For the text-containing cell, return its midpoint in (X, Y) coordinate format. 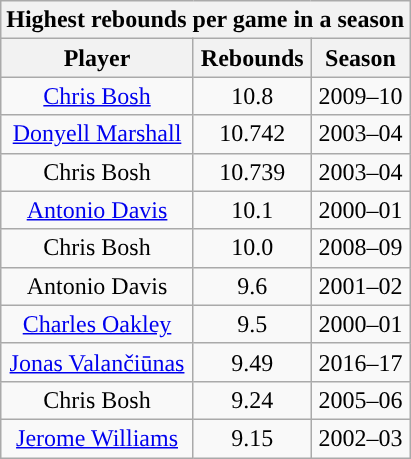
2008–09 (360, 248)
2005–06 (360, 400)
9.6 (252, 286)
9.24 (252, 400)
Jonas Valančiūnas (98, 362)
10.739 (252, 172)
Player (98, 58)
9.5 (252, 324)
Season (360, 58)
2016–17 (360, 362)
Donyell Marshall (98, 134)
9.15 (252, 438)
10.1 (252, 210)
10.742 (252, 134)
10.0 (252, 248)
Rebounds (252, 58)
2009–10 (360, 96)
2002–03 (360, 438)
2001–02 (360, 286)
Jerome Williams (98, 438)
Charles Oakley (98, 324)
Highest rebounds per game in a season (206, 20)
10.8 (252, 96)
9.49 (252, 362)
